Locate the cell with the specified text and output its [x, y] center coordinate. 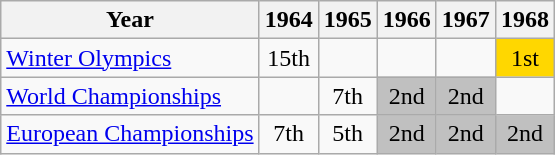
1965 [348, 20]
15th [288, 58]
1st [524, 58]
Year [130, 20]
1964 [288, 20]
Winter Olympics [130, 58]
European Championships [130, 134]
1967 [466, 20]
1966 [406, 20]
World Championships [130, 96]
1968 [524, 20]
5th [348, 134]
